Return [x, y] of the center of cell containing provided text 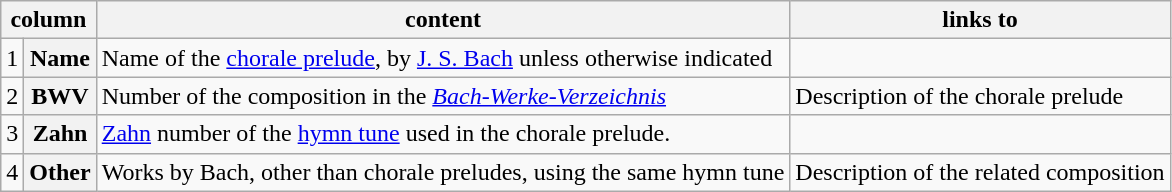
1 [12, 58]
column [48, 20]
Number of the composition in the Bach-Werke-Verzeichnis [443, 96]
2 [12, 96]
Description of the related composition [980, 172]
content [443, 20]
Other [60, 172]
links to [980, 20]
Works by Bach, other than chorale preludes, using the same hymn tune [443, 172]
4 [12, 172]
Description of the chorale prelude [980, 96]
Zahn [60, 134]
BWV [60, 96]
Zahn number of the hymn tune used in the chorale prelude. [443, 134]
Name of the chorale prelude, by J. S. Bach unless otherwise indicated [443, 58]
3 [12, 134]
Name [60, 58]
